Capture the cell that displays the provided text and extract its (X, Y) central coordinate. 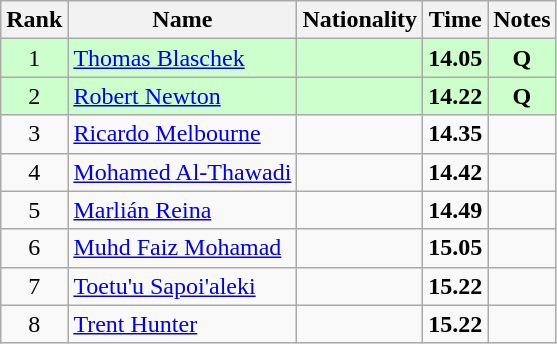
Marlián Reina (182, 210)
Notes (522, 20)
Ricardo Melbourne (182, 134)
4 (34, 172)
Toetu'u Sapoi'aleki (182, 286)
14.22 (456, 96)
14.49 (456, 210)
14.35 (456, 134)
Muhd Faiz Mohamad (182, 248)
Nationality (360, 20)
1 (34, 58)
2 (34, 96)
Name (182, 20)
8 (34, 324)
Robert Newton (182, 96)
Time (456, 20)
15.05 (456, 248)
3 (34, 134)
Trent Hunter (182, 324)
14.42 (456, 172)
Mohamed Al-Thawadi (182, 172)
14.05 (456, 58)
6 (34, 248)
Thomas Blaschek (182, 58)
7 (34, 286)
Rank (34, 20)
5 (34, 210)
